Detect which cell encompasses the target text, then output its (X, Y) center coordinate. 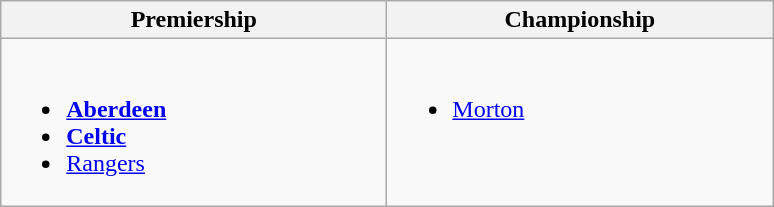
AberdeenCelticRangers (194, 122)
Premiership (194, 20)
Championship (580, 20)
Morton (580, 122)
